Return (X, Y) of the center of cell containing provided text 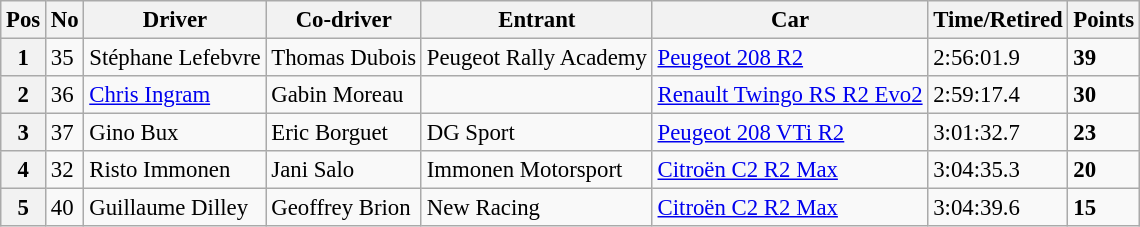
30 (1104, 95)
Peugeot Rally Academy (536, 58)
39 (1104, 58)
Car (790, 20)
Entrant (536, 20)
Guillaume Dilley (175, 208)
2:59:17.4 (998, 95)
Geoffrey Brion (344, 208)
Stéphane Lefebvre (175, 58)
Pos (24, 20)
Peugeot 208 VTi R2 (790, 133)
Co-driver (344, 20)
1 (24, 58)
36 (65, 95)
Peugeot 208 R2 (790, 58)
3 (24, 133)
3:04:35.3 (998, 170)
Chris Ingram (175, 95)
DG Sport (536, 133)
35 (65, 58)
Jani Salo (344, 170)
Eric Borguet (344, 133)
Points (1104, 20)
Gino Bux (175, 133)
3:04:39.6 (998, 208)
15 (1104, 208)
3:01:32.7 (998, 133)
5 (24, 208)
2 (24, 95)
Thomas Dubois (344, 58)
Renault Twingo RS R2 Evo2 (790, 95)
37 (65, 133)
Gabin Moreau (344, 95)
4 (24, 170)
23 (1104, 133)
20 (1104, 170)
No (65, 20)
32 (65, 170)
New Racing (536, 208)
2:56:01.9 (998, 58)
Immonen Motorsport (536, 170)
40 (65, 208)
Time/Retired (998, 20)
Risto Immonen (175, 170)
Driver (175, 20)
